Capture the cell that displays the provided text and extract its [x, y] central coordinate. 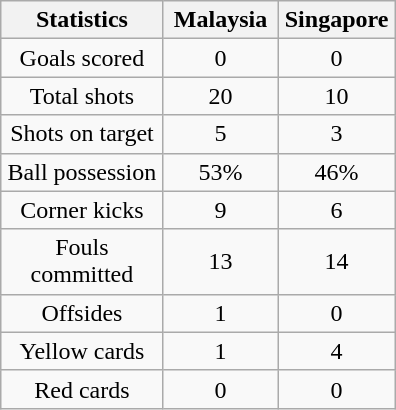
Malaysia [220, 20]
Red cards [82, 389]
Ball possession [82, 172]
Statistics [82, 20]
5 [220, 134]
Total shots [82, 96]
Yellow cards [82, 351]
Fouls committed [82, 262]
6 [337, 210]
Singapore [337, 20]
9 [220, 210]
46% [337, 172]
10 [337, 96]
13 [220, 262]
20 [220, 96]
4 [337, 351]
53% [220, 172]
Shots on target [82, 134]
3 [337, 134]
Offsides [82, 313]
14 [337, 262]
Corner kicks [82, 210]
Goals scored [82, 58]
